Search for the cell housing the specified text and yield its [X, Y] center coordinate. 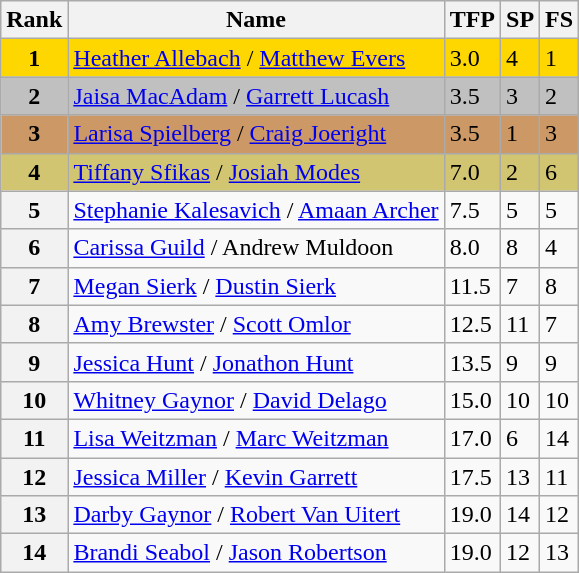
Megan Sierk / Dustin Sierk [256, 286]
11.5 [472, 286]
Heather Allebach / Matthew Evers [256, 58]
17.0 [472, 438]
8.0 [472, 248]
Jaisa MacAdam / Garrett Lucash [256, 96]
TFP [472, 20]
12.5 [472, 324]
Amy Brewster / Scott Omlor [256, 324]
FS [560, 20]
Larisa Spielberg / Craig Joeright [256, 134]
3.0 [472, 58]
13.5 [472, 362]
Carissa Guild / Andrew Muldoon [256, 248]
17.5 [472, 477]
Brandi Seabol / Jason Robertson [256, 553]
Name [256, 20]
Rank [34, 20]
7.5 [472, 210]
Stephanie Kalesavich / Amaan Archer [256, 210]
Whitney Gaynor / David Delago [256, 400]
Lisa Weitzman / Marc Weitzman [256, 438]
7.0 [472, 172]
Darby Gaynor / Robert Van Uitert [256, 515]
SP [520, 20]
Jessica Hunt / Jonathon Hunt [256, 362]
Jessica Miller / Kevin Garrett [256, 477]
Tiffany Sfikas / Josiah Modes [256, 172]
15.0 [472, 400]
